From the cell containing the given text, extract its center point as [X, Y] coordinate. 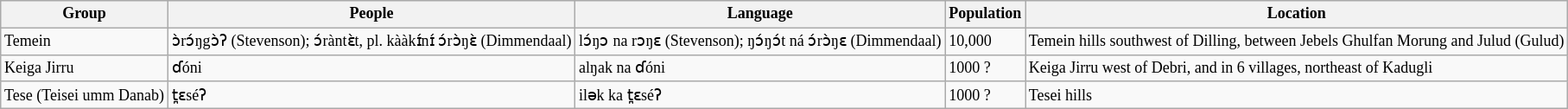
Keiga Jirru [85, 67]
Temein [85, 42]
Tesei hills [1297, 95]
Tese (Teisei umm Danab) [85, 95]
Group [85, 14]
ilək ka t̪ɛséʔ [760, 95]
Location [1297, 14]
Population [985, 14]
alŋak na ɗóni [760, 67]
lɔ́ŋɔ na rɔŋɛ (Stevenson); ŋɔ́ŋɔ́t ná ɔ́rɔ̀ŋɛ (Dimmendaal) [760, 42]
Keiga Jirru west of Debri, and in 6 villages, northeast of Kadugli [1297, 67]
ɗóni [371, 67]
People [371, 14]
ɔ̀rɔ́ŋgɔ̀ʔ (Stevenson); ɔ́ràntɛ̀t, pl. kààkɪ́nɪ́ ɔ́rɔ̀ŋɛ̀ (Dimmendaal) [371, 42]
10,000 [985, 42]
t̪ɛséʔ [371, 95]
Temein hills southwest of Dilling, between Jebels Ghulfan Morung and Julud (Gulud) [1297, 42]
Language [760, 14]
